Provide the [x, y] coordinate of the cell's center where the given text is located.  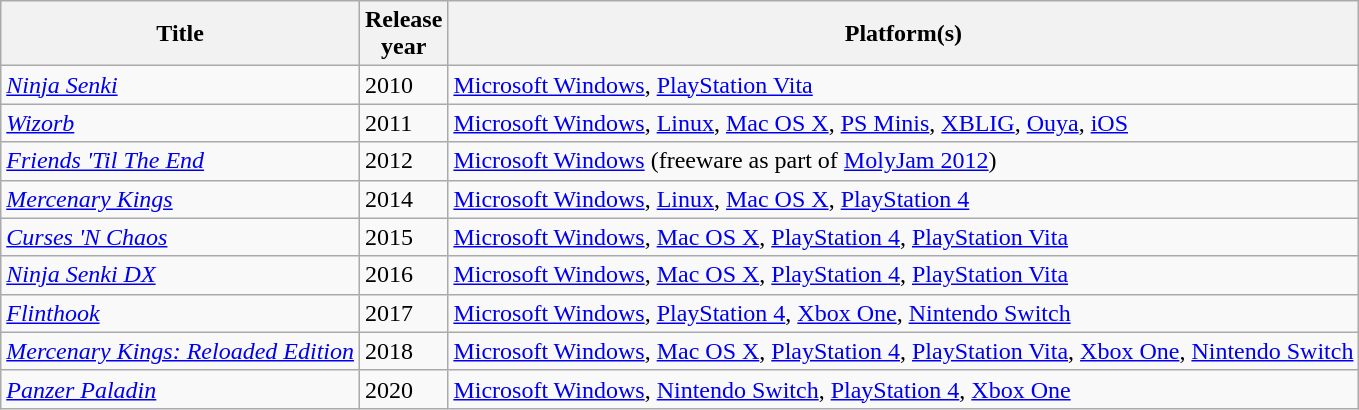
2018 [404, 351]
Title [180, 34]
Curses 'N Chaos [180, 237]
Friends 'Til The End [180, 161]
Microsoft Windows, PlayStation 4, Xbox One, Nintendo Switch [904, 313]
2016 [404, 275]
Flinthook [180, 313]
Releaseyear [404, 34]
Mercenary Kings [180, 199]
Platform(s) [904, 34]
2017 [404, 313]
2020 [404, 389]
Microsoft Windows, Linux, Mac OS X, PS Minis, XBLIG, Ouya, iOS [904, 123]
Microsoft Windows, Linux, Mac OS X, PlayStation 4 [904, 199]
Microsoft Windows, Mac OS X, PlayStation 4, PlayStation Vita, Xbox One, Nintendo Switch [904, 351]
Microsoft Windows (freeware as part of MolyJam 2012) [904, 161]
Mercenary Kings: Reloaded Edition [180, 351]
2012 [404, 161]
2010 [404, 85]
Ninja Senki DX [180, 275]
2011 [404, 123]
Panzer Paladin [180, 389]
Microsoft Windows, Nintendo Switch, PlayStation 4, Xbox One [904, 389]
Wizorb [180, 123]
2015 [404, 237]
2014 [404, 199]
Ninja Senki [180, 85]
Microsoft Windows, PlayStation Vita [904, 85]
